Scan for the cell matching the given text and deliver its [X, Y] coordinate at center. 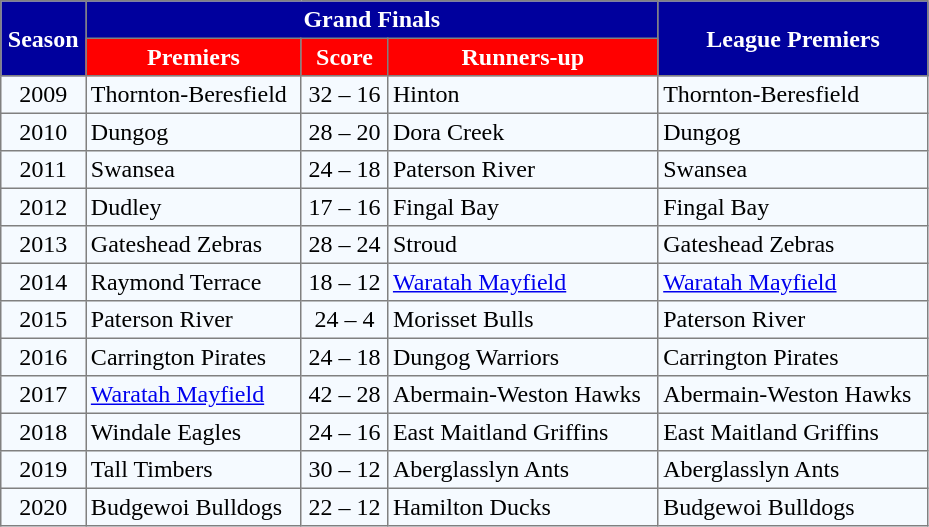
2011 [44, 170]
24 – 4 [344, 320]
2016 [44, 357]
2009 [44, 95]
League Premiers [793, 38]
Hinton [523, 95]
2014 [44, 282]
Runners-up [523, 57]
Score [344, 57]
18 – 12 [344, 282]
Raymond Terrace [194, 282]
2015 [44, 320]
Stroud [523, 245]
2019 [44, 470]
Dudley [194, 207]
Morisset Bulls [523, 320]
2020 [44, 507]
2013 [44, 245]
Tall Timbers [194, 470]
24 – 16 [344, 432]
Premiers [194, 57]
Grand Finals [372, 20]
Windale Eagles [194, 432]
42 – 28 [344, 395]
Dungog Warriors [523, 357]
2012 [44, 207]
Dora Creek [523, 132]
28 – 20 [344, 132]
17 – 16 [344, 207]
2010 [44, 132]
2018 [44, 432]
2017 [44, 395]
22 – 12 [344, 507]
32 – 16 [344, 95]
30 – 12 [344, 470]
28 – 24 [344, 245]
Season [44, 38]
Hamilton Ducks [523, 507]
